Return [X, Y] of the center of cell containing provided text 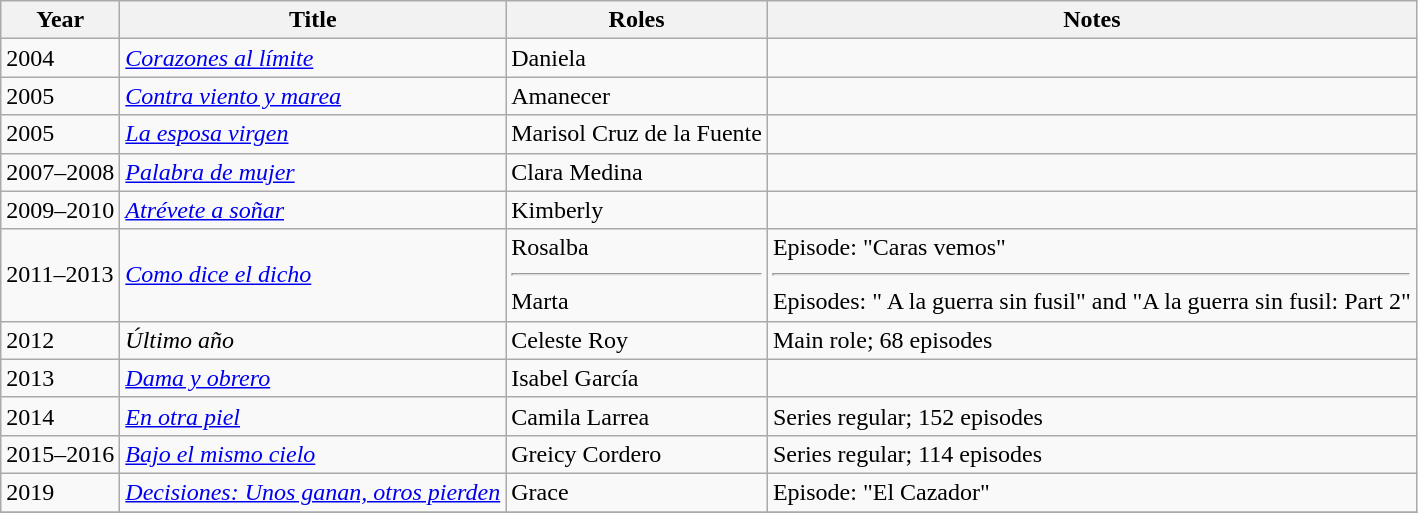
2007–2008 [60, 172]
Clara Medina [637, 172]
Episode: "El Cazador" [1092, 492]
Corazones al límite [313, 58]
Notes [1092, 20]
Camila Larrea [637, 416]
Celeste Roy [637, 340]
Bajo el mismo cielo [313, 454]
2015–2016 [60, 454]
RosalbaMarta [637, 275]
Daniela [637, 58]
Último año [313, 340]
Palabra de mujer [313, 172]
2019 [60, 492]
Contra viento y marea [313, 96]
Grace [637, 492]
Decisiones: Unos ganan, otros pierden [313, 492]
Year [60, 20]
2011–2013 [60, 275]
Dama y obrero [313, 378]
Atrévete a soñar [313, 210]
Greicy Cordero [637, 454]
Episode: "Caras vemos"Episodes: " A la guerra sin fusil" and "A la guerra sin fusil: Part 2" [1092, 275]
2014 [60, 416]
Main role; 68 episodes [1092, 340]
La esposa virgen [313, 134]
2012 [60, 340]
En otra piel [313, 416]
2013 [60, 378]
Isabel García [637, 378]
Amanecer [637, 96]
Kimberly [637, 210]
Series regular; 114 episodes [1092, 454]
Como dice el dicho [313, 275]
Title [313, 20]
2004 [60, 58]
Series regular; 152 episodes [1092, 416]
2009–2010 [60, 210]
Roles [637, 20]
Marisol Cruz de la Fuente [637, 134]
